Return the [X, Y] coordinate for the center point of the cell that contains the specified text.  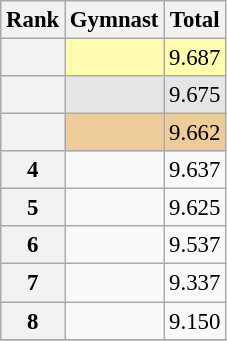
6 [33, 245]
Rank [33, 20]
9.687 [195, 58]
9.337 [195, 283]
5 [33, 208]
7 [33, 283]
9.637 [195, 170]
9.625 [195, 208]
9.675 [195, 95]
Total [195, 20]
9.662 [195, 133]
Gymnast [114, 20]
8 [33, 321]
9.150 [195, 321]
9.537 [195, 245]
4 [33, 170]
